Detect which cell encompasses the target text, then output its (x, y) center coordinate. 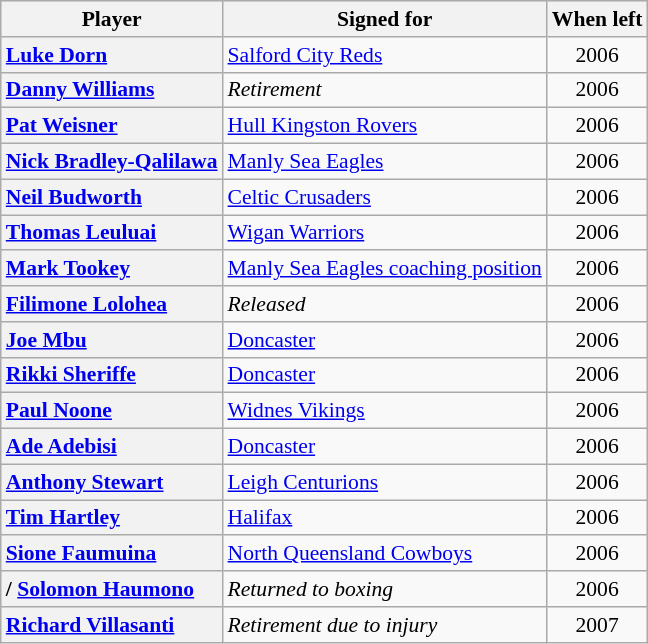
When left (598, 19)
Retirement due to injury (385, 625)
Richard Villasanti (112, 625)
Celtic Crusaders (385, 197)
Hull Kingston Rovers (385, 126)
2007 (598, 625)
Ade Adebisi (112, 447)
Wigan Warriors (385, 233)
Rikki Sheriffe (112, 375)
Thomas Leuluai (112, 233)
Anthony Stewart (112, 482)
Player (112, 19)
Danny Williams (112, 90)
/ Solomon Haumono (112, 589)
Manly Sea Eagles coaching position (385, 269)
Halifax (385, 518)
Joe Mbu (112, 340)
Tim Hartley (112, 518)
Released (385, 304)
Widnes Vikings (385, 411)
Luke Dorn (112, 55)
Returned to boxing (385, 589)
Pat Weisner (112, 126)
Nick Bradley-Qalilawa (112, 162)
Salford City Reds (385, 55)
Sione Faumuina (112, 554)
Manly Sea Eagles (385, 162)
Signed for (385, 19)
Neil Budworth (112, 197)
Leigh Centurions (385, 482)
North Queensland Cowboys (385, 554)
Paul Noone (112, 411)
Retirement (385, 90)
Filimone Lolohea (112, 304)
Mark Tookey (112, 269)
